From the cell containing the given text, extract its center point as (X, Y) coordinate. 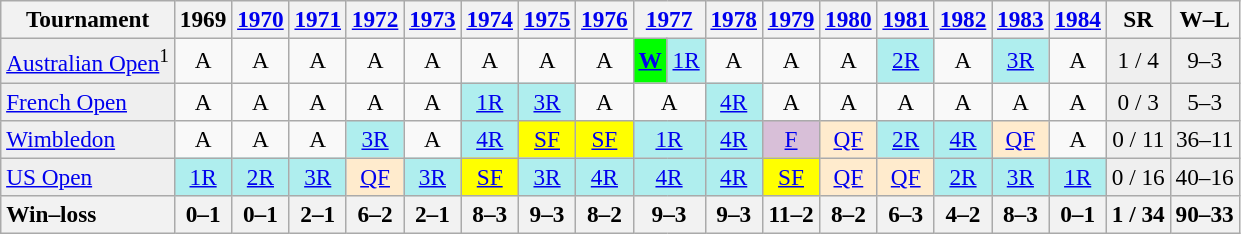
11–2 (790, 214)
1976 (604, 19)
6–3 (906, 214)
1978 (734, 19)
French Open (88, 101)
1975 (546, 19)
0 / 3 (1138, 101)
1983 (1020, 19)
SR (1138, 19)
90–33 (1204, 214)
1 / 34 (1138, 214)
1970 (260, 19)
5–3 (1204, 101)
40–16 (1204, 177)
Australian Open1 (88, 60)
1981 (906, 19)
6–2 (374, 214)
US Open (88, 177)
0 / 11 (1138, 139)
1980 (848, 19)
1974 (490, 19)
1979 (790, 19)
1973 (432, 19)
1969 (202, 19)
Wimbledon (88, 139)
Tournament (88, 19)
1977 (669, 19)
Win–loss (88, 214)
36–11 (1204, 139)
W (650, 60)
0 / 16 (1138, 177)
W–L (1204, 19)
1971 (318, 19)
1982 (962, 19)
1972 (374, 19)
1 / 4 (1138, 60)
F (790, 139)
1984 (1078, 19)
4–2 (962, 214)
